For the text-containing cell, return its midpoint in [x, y] coordinate format. 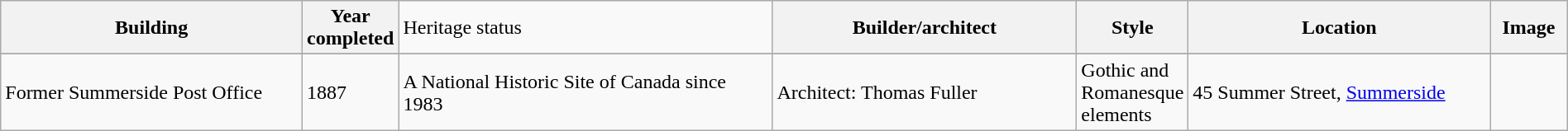
Year completed [351, 28]
Style [1133, 28]
Building [152, 28]
A National Historic Site of Canada since 1983 [586, 92]
1887 [351, 92]
Former Summerside Post Office [152, 92]
Architect: Thomas Fuller [925, 92]
Builder/architect [925, 28]
Image [1529, 28]
Gothic and Romanesque elements [1133, 92]
45 Summer Street, Summerside [1340, 92]
Heritage status [586, 28]
Location [1340, 28]
